From the cell containing the given text, extract its center point as [x, y] coordinate. 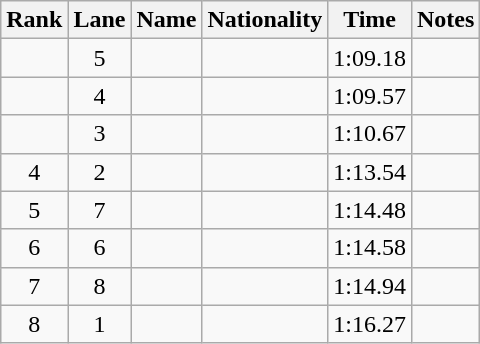
3 [100, 134]
Lane [100, 20]
Rank [34, 20]
Notes [445, 20]
1:14.94 [370, 286]
Name [166, 20]
1:09.57 [370, 96]
1:14.58 [370, 248]
1:13.54 [370, 172]
Nationality [265, 20]
2 [100, 172]
1:16.27 [370, 324]
1:10.67 [370, 134]
Time [370, 20]
1:14.48 [370, 210]
1 [100, 324]
1:09.18 [370, 58]
